Identify which cell holds the provided text, then report its (x, y) central coordinate. 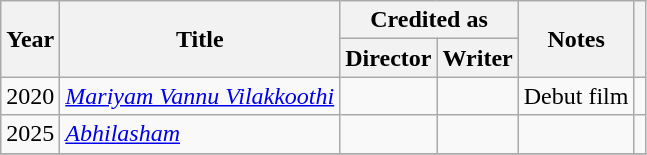
2025 (30, 134)
Year (30, 39)
Title (200, 39)
Mariyam Vannu Vilakkoothi (200, 96)
Credited as (429, 20)
Writer (478, 58)
Director (388, 58)
Notes (576, 39)
Abhilasham (200, 134)
2020 (30, 96)
Debut film (576, 96)
